Scan for the cell matching the given text and deliver its [x, y] coordinate at center. 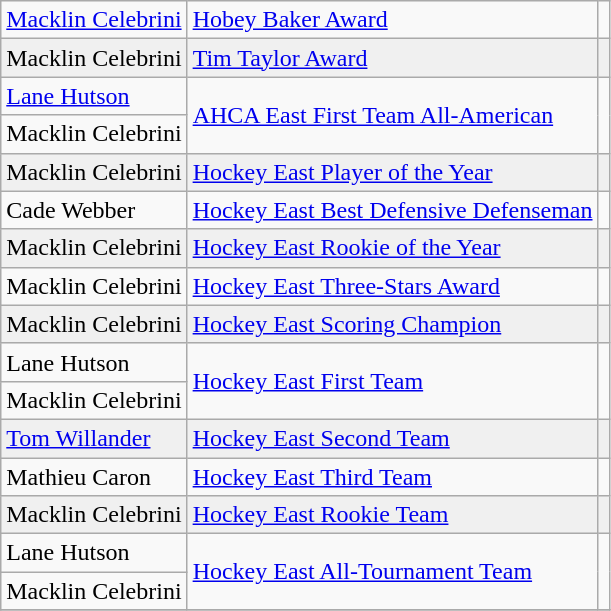
Mathieu Caron [94, 477]
AHCA East First Team All-American [392, 115]
Hockey East Third Team [392, 477]
Hockey East All-Tournament Team [392, 572]
Hockey East Second Team [392, 438]
Hockey East Scoring Champion [392, 324]
Tim Taylor Award [392, 58]
Hockey East Player of the Year [392, 172]
Hockey East Rookie of the Year [392, 248]
Hockey East Three-Stars Award [392, 286]
Hockey East Rookie Team [392, 515]
Cade Webber [94, 210]
Hobey Baker Award [392, 20]
Hockey East Best Defensive Defenseman [392, 210]
Tom Willander [94, 438]
Hockey East First Team [392, 381]
